Scan for the cell matching the given text and deliver its (x, y) coordinate at center. 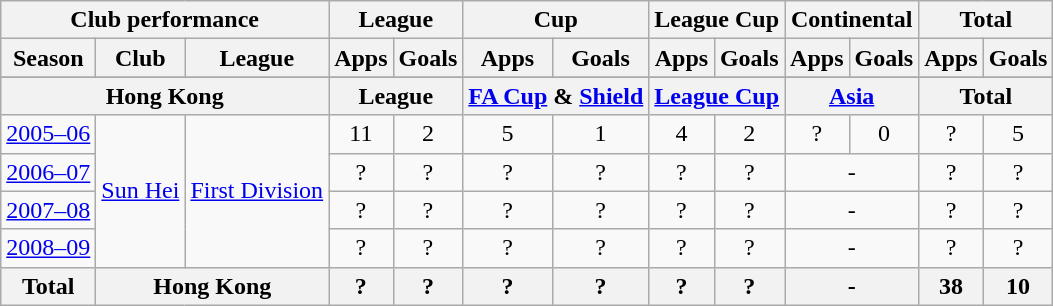
38 (951, 286)
2006–07 (48, 172)
4 (682, 134)
2005–06 (48, 134)
Continental (852, 20)
FA Cup & Shield (556, 96)
First Division (257, 191)
Asia (852, 96)
Club performance (165, 20)
2008–09 (48, 248)
0 (884, 134)
1 (600, 134)
Season (48, 58)
11 (361, 134)
2007–08 (48, 210)
Cup (556, 20)
10 (1018, 286)
Sun Hei (140, 191)
Club (140, 58)
